Extract the [x, y] coordinate from the center of the cell holding the provided text.  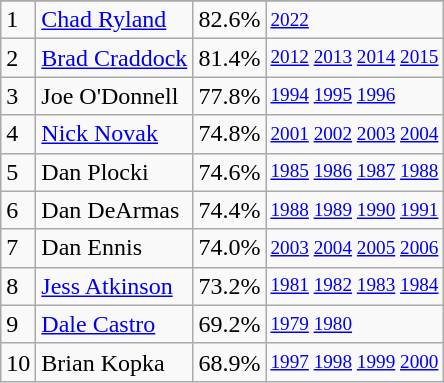
74.4% [230, 210]
Joe O'Donnell [114, 96]
1 [18, 20]
1988 1989 1990 1991 [354, 210]
74.0% [230, 248]
73.2% [230, 286]
Brad Craddock [114, 58]
8 [18, 286]
4 [18, 134]
74.8% [230, 134]
Jess Atkinson [114, 286]
2012 2013 2014 2015 [354, 58]
3 [18, 96]
Dan Plocki [114, 172]
6 [18, 210]
74.6% [230, 172]
1985 1986 1987 1988 [354, 172]
Dan DeArmas [114, 210]
1979 1980 [354, 324]
81.4% [230, 58]
2 [18, 58]
2001 2002 2003 2004 [354, 134]
1994 1995 1996 [354, 96]
5 [18, 172]
69.2% [230, 324]
68.9% [230, 362]
Dale Castro [114, 324]
2022 [354, 20]
7 [18, 248]
2003 2004 2005 2006 [354, 248]
77.8% [230, 96]
1997 1998 1999 2000 [354, 362]
Chad Ryland [114, 20]
Brian Kopka [114, 362]
82.6% [230, 20]
Dan Ennis [114, 248]
1981 1982 1983 1984 [354, 286]
Nick Novak [114, 134]
10 [18, 362]
9 [18, 324]
